Pinpoint the cell where the given text exists, returning its [x, y] midpoint coordinate. 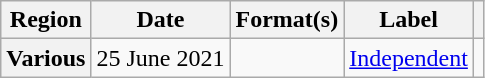
Independent [409, 58]
Various [46, 58]
Region [46, 20]
Format(s) [287, 20]
25 June 2021 [160, 58]
Date [160, 20]
Label [409, 20]
